Output the [x, y] coordinate of the center of the cell containing the given text.  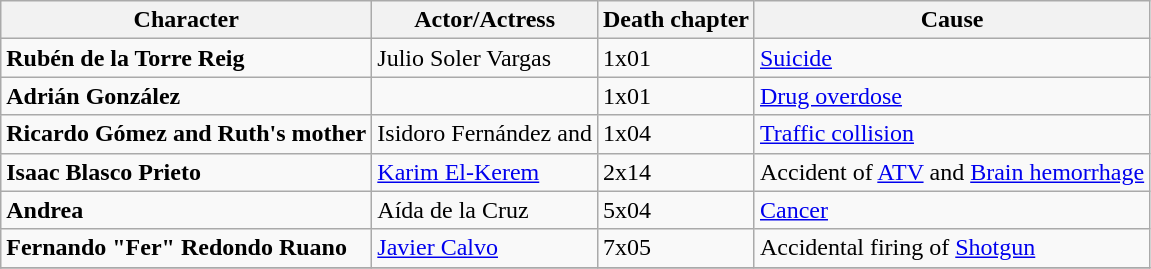
Isidoro Fernández and [485, 134]
Accident of ATV and Brain hemorrhage [952, 172]
Rubén de la Torre Reig [186, 58]
Accidental firing of Shotgun [952, 248]
Cancer [952, 210]
Suicide [952, 58]
Isaac Blasco Prieto [186, 172]
Character [186, 20]
Adrián González [186, 96]
Andrea [186, 210]
Fernando "Fer" Redondo Ruano [186, 248]
7x05 [676, 248]
1x04 [676, 134]
Aída de la Cruz [485, 210]
Ricardo Gómez and Ruth's mother [186, 134]
Karim El-Kerem [485, 172]
Death chapter [676, 20]
Actor/Actress [485, 20]
Traffic collision [952, 134]
Drug overdose [952, 96]
Javier Calvo [485, 248]
2x14 [676, 172]
5x04 [676, 210]
Julio Soler Vargas [485, 58]
Cause [952, 20]
